Output the (x, y) coordinate of the center of the cell containing the given text.  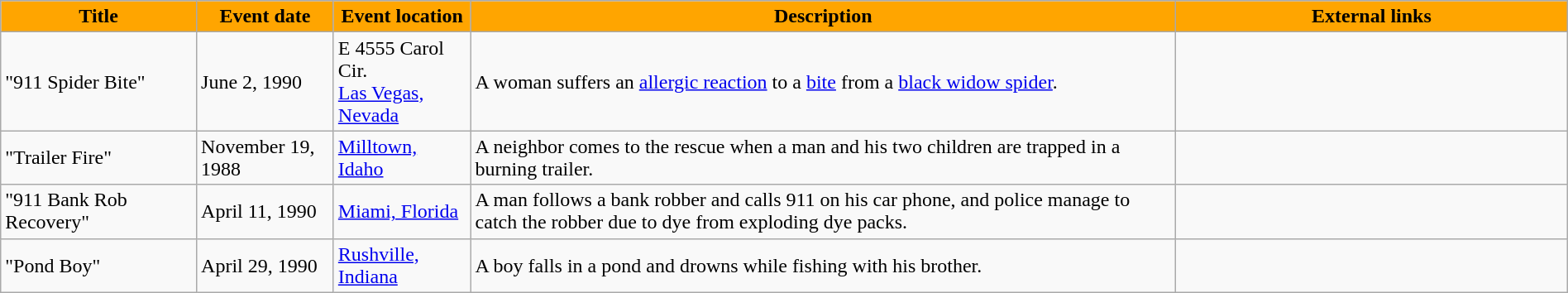
April 11, 1990 (265, 212)
Milltown, Idaho (402, 157)
Event location (402, 17)
Miami, Florida (402, 212)
April 29, 1990 (265, 265)
Title (99, 17)
A boy falls in a pond and drowns while fishing with his brother. (824, 265)
E 4555 Carol Cir.Las Vegas, Nevada (402, 81)
Rushville, Indiana (402, 265)
November 19, 1988 (265, 157)
A man follows a bank robber and calls 911 on his car phone, and police manage to catch the robber due to dye from exploding dye packs. (824, 212)
June 2, 1990 (265, 81)
"Trailer Fire" (99, 157)
"Pond Boy" (99, 265)
A neighbor comes to the rescue when a man and his two children are trapped in a burning trailer. (824, 157)
"911 Bank Rob Recovery" (99, 212)
Event date (265, 17)
"911 Spider Bite" (99, 81)
A woman suffers an allergic reaction to a bite from a black widow spider. (824, 81)
Description (824, 17)
External links (1372, 17)
